From the cell containing the given text, extract its center point as [x, y] coordinate. 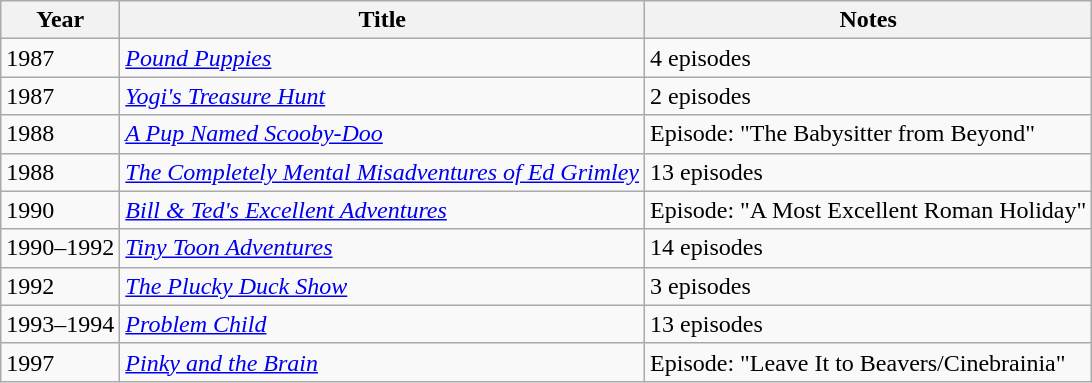
1992 [60, 286]
1993–1994 [60, 324]
The Plucky Duck Show [382, 286]
14 episodes [868, 248]
Bill & Ted's Excellent Adventures [382, 210]
3 episodes [868, 286]
4 episodes [868, 58]
1990 [60, 210]
1990–1992 [60, 248]
Episode: "The Babysitter from Beyond" [868, 134]
1997 [60, 362]
Notes [868, 20]
2 episodes [868, 96]
Episode: "Leave It to Beavers/Cinebrainia" [868, 362]
Yogi's Treasure Hunt [382, 96]
Year [60, 20]
Title [382, 20]
The Completely Mental Misadventures of Ed Grimley [382, 172]
Problem Child [382, 324]
Tiny Toon Adventures [382, 248]
A Pup Named Scooby-Doo [382, 134]
Episode: "A Most Excellent Roman Holiday" [868, 210]
Pound Puppies [382, 58]
Pinky and the Brain [382, 362]
